Identify which cell holds the provided text, then report its [x, y] central coordinate. 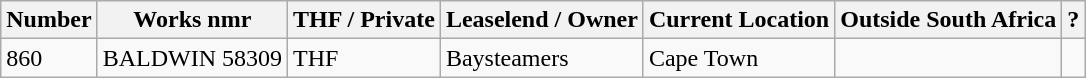
THF / Private [364, 20]
BALDWIN 58309 [192, 58]
THF [364, 58]
Cape Town [738, 58]
Leaselend / Owner [542, 20]
Works nmr [192, 20]
Outside South Africa [948, 20]
Current Location [738, 20]
860 [49, 58]
Number [49, 20]
? [1074, 20]
Baysteamers [542, 58]
